Return the (X, Y) coordinate for the center point of the cell that contains the specified text.  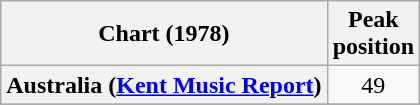
Chart (1978) (164, 34)
Peakposition (373, 34)
49 (373, 85)
Australia (Kent Music Report) (164, 85)
